Locate the cell with the specified text and output its (x, y) center coordinate. 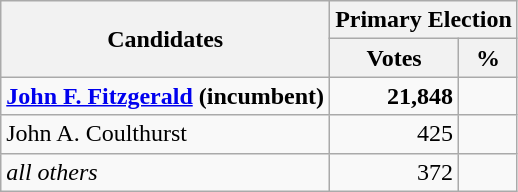
Candidates (166, 39)
John F. Fitzgerald (incumbent) (166, 96)
Primary Election (424, 20)
all others (166, 172)
% (488, 58)
Votes (394, 58)
21,848 (394, 96)
John A. Coulthurst (166, 134)
372 (394, 172)
425 (394, 134)
